Locate the cell with the specified text and output its [x, y] center coordinate. 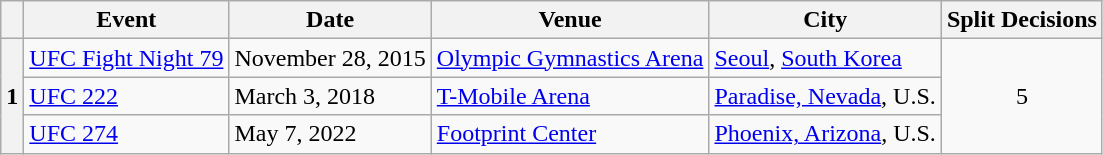
5 [1022, 96]
Event [126, 20]
Venue [570, 20]
City [825, 20]
1 [12, 96]
Date [330, 20]
Olympic Gymnastics Arena [570, 58]
May 7, 2022 [330, 134]
Split Decisions [1022, 20]
November 28, 2015 [330, 58]
Paradise, Nevada, U.S. [825, 96]
March 3, 2018 [330, 96]
Seoul, South Korea [825, 58]
UFC 222 [126, 96]
UFC Fight Night 79 [126, 58]
Phoenix, Arizona, U.S. [825, 134]
UFC 274 [126, 134]
T-Mobile Arena [570, 96]
Footprint Center [570, 134]
